Search for the cell housing the specified text and yield its [X, Y] center coordinate. 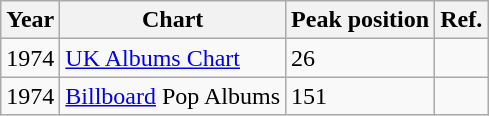
UK Albums Chart [173, 58]
26 [360, 58]
Ref. [462, 20]
Year [30, 20]
Billboard Pop Albums [173, 96]
151 [360, 96]
Chart [173, 20]
Peak position [360, 20]
